Identify which cell holds the provided text, then report its (X, Y) central coordinate. 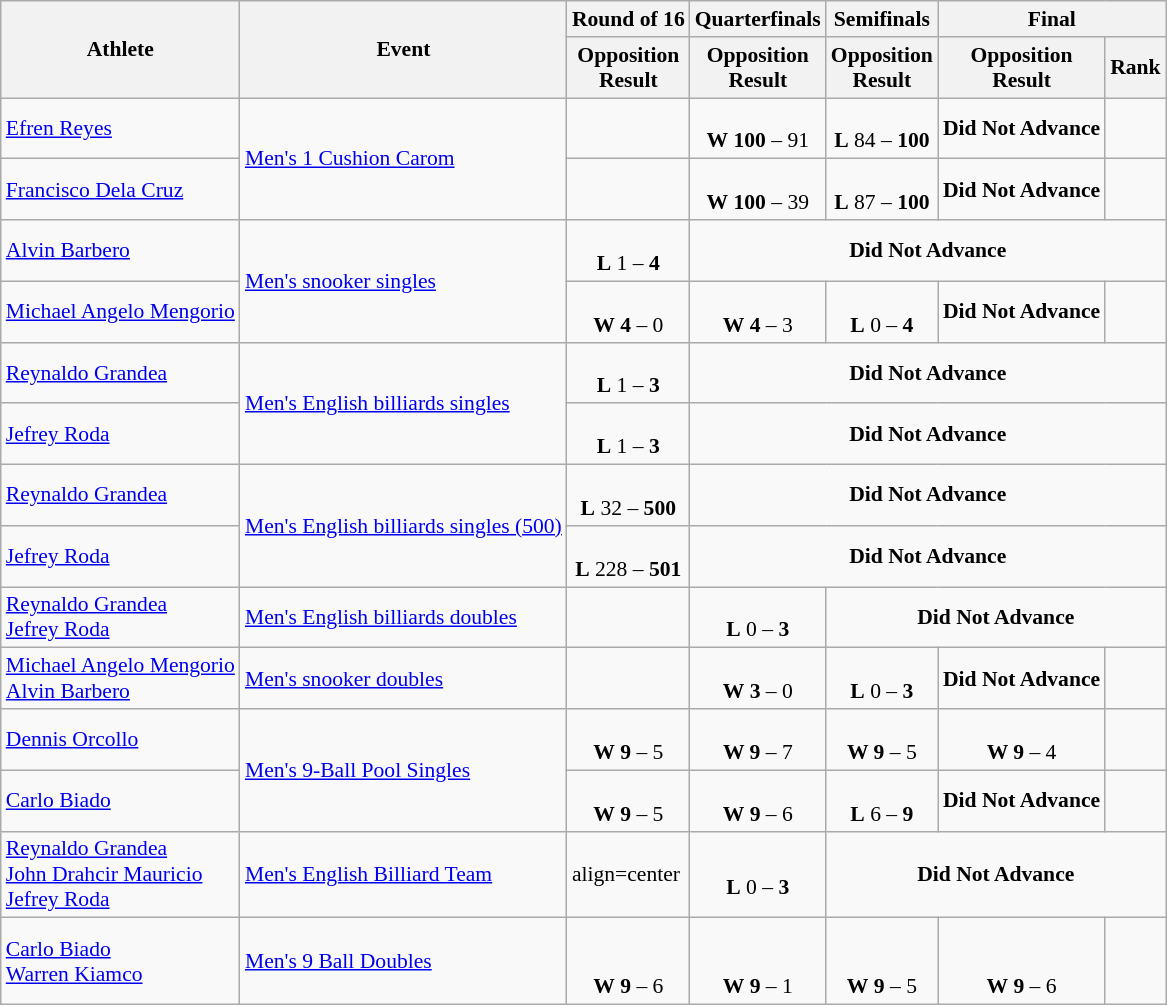
Michael Angelo MengorioAlvin Barbero (120, 678)
Rank (1136, 68)
L 228 – 501 (628, 556)
Men's 9 Ball Doubles (404, 962)
Quarterfinals (758, 19)
Event (404, 50)
Michael Angelo Mengorio (120, 312)
Carlo Biado (120, 800)
Dennis Orcollo (120, 740)
W 9 – 4 (1022, 740)
W 3 – 0 (758, 678)
Final (1052, 19)
Men's 9-Ball Pool Singles (404, 770)
W 4 – 3 (758, 312)
Carlo BiadoWarren Kiamco (120, 962)
Athlete (120, 50)
align=center (628, 874)
Round of 16 (628, 19)
W 9 – 7 (758, 740)
Men's English billiards singles (404, 403)
W 9 – 1 (758, 962)
L 0 – 4 (882, 312)
L 6 – 9 (882, 800)
W 100 – 91 (758, 128)
Men's 1 Cushion Carom (404, 159)
L 32 – 500 (628, 496)
L 87 – 100 (882, 190)
L 84 – 100 (882, 128)
L 1 – 4 (628, 250)
Men's snooker doubles (404, 678)
W 4 – 0 (628, 312)
Men's English billiards singles (500) (404, 526)
Men's English Billiard Team (404, 874)
Alvin Barbero (120, 250)
Reynaldo GrandeaJohn Drahcir MauricioJefrey Roda (120, 874)
Efren Reyes (120, 128)
Reynaldo GrandeaJefrey Roda (120, 618)
Men's snooker singles (404, 281)
Francisco Dela Cruz (120, 190)
Semifinals (882, 19)
Men's English billiards doubles (404, 618)
W 100 – 39 (758, 190)
